Return the (X, Y) coordinate for the center point of the cell that contains the specified text.  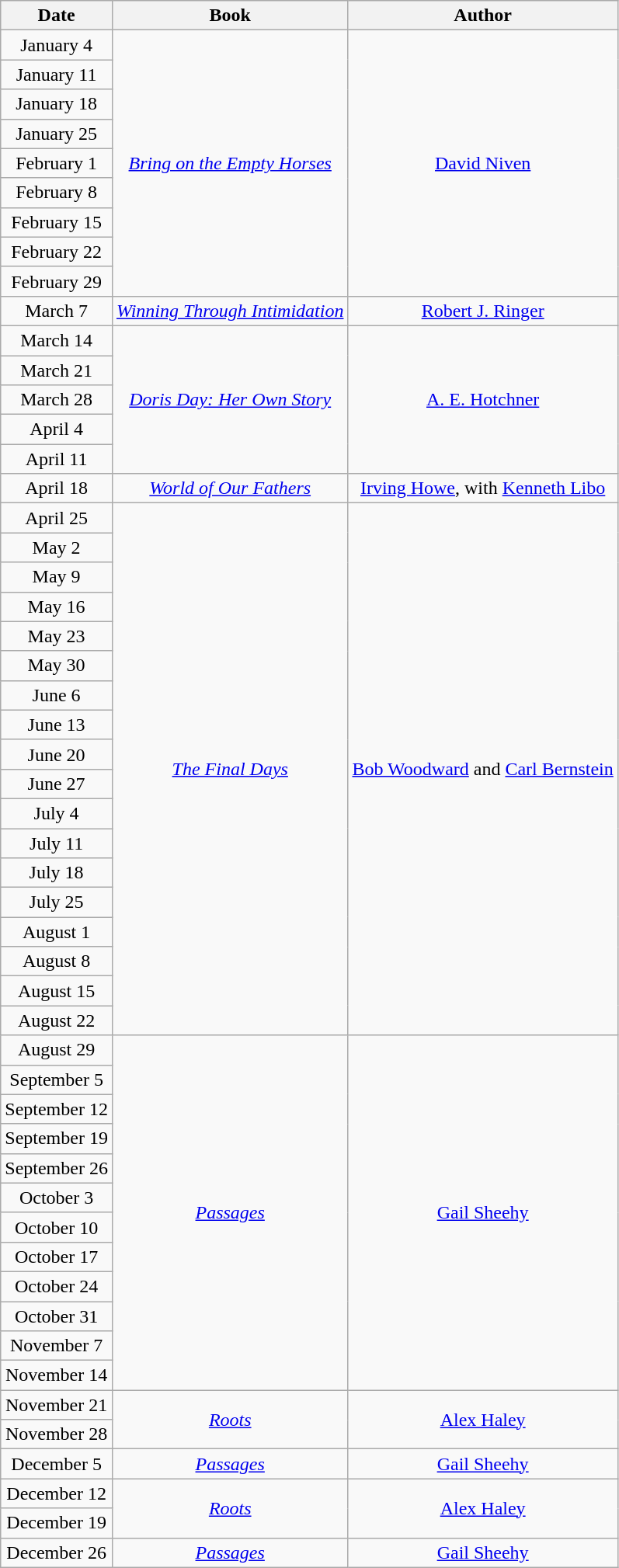
July 11 (57, 843)
February 15 (57, 222)
April 4 (57, 429)
June 6 (57, 695)
Doris Day: Her Own Story (230, 399)
August 29 (57, 1050)
Winning Through Intimidation (230, 311)
December 19 (57, 1523)
October 31 (57, 1316)
May 23 (57, 636)
September 5 (57, 1080)
October 17 (57, 1257)
May 9 (57, 577)
March 28 (57, 400)
May 2 (57, 548)
March 21 (57, 370)
World of Our Fathers (230, 488)
April 25 (57, 518)
December 5 (57, 1464)
February 22 (57, 252)
A. E. Hotchner (483, 399)
Book (230, 16)
June 27 (57, 784)
May 30 (57, 666)
June 20 (57, 754)
September 19 (57, 1139)
June 13 (57, 725)
July 25 (57, 902)
January 18 (57, 104)
January 25 (57, 134)
March 7 (57, 311)
February 8 (57, 193)
November 14 (57, 1375)
The Final Days (230, 769)
August 1 (57, 932)
January 11 (57, 75)
August 15 (57, 991)
October 10 (57, 1227)
May 16 (57, 607)
Irving Howe, with Kenneth Libo (483, 488)
August 8 (57, 961)
October 3 (57, 1198)
March 14 (57, 340)
December 26 (57, 1552)
September 26 (57, 1168)
February 1 (57, 163)
November 21 (57, 1405)
April 11 (57, 459)
Author (483, 16)
Date (57, 16)
September 12 (57, 1109)
November 28 (57, 1434)
February 29 (57, 281)
David Niven (483, 163)
Bring on the Empty Horses (230, 163)
Robert J. Ringer (483, 311)
January 4 (57, 45)
July 18 (57, 873)
July 4 (57, 813)
April 18 (57, 488)
August 22 (57, 1020)
November 7 (57, 1346)
Bob Woodward and Carl Bernstein (483, 769)
December 12 (57, 1493)
October 24 (57, 1286)
